Return the (x, y) coordinate for the center point of the cell that contains the specified text.  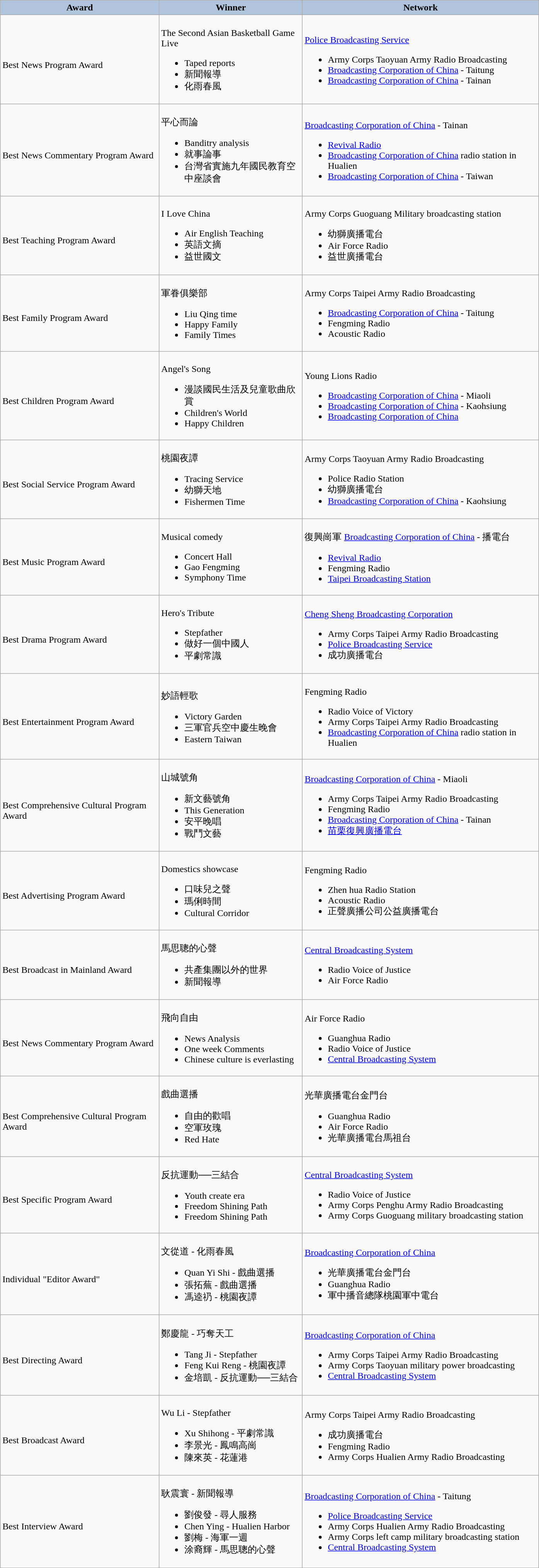
Best Teaching Program Award (80, 236)
Hero's TributeStepfather做好一個中國人平劇常識 (231, 634)
飛向自由News AnalysisOne week CommentsChinese culture is everlasting (231, 1038)
復興崗軍 Broadcasting Corporation of China - 播電台Revival RadioFengming RadioTaipei Broadcasting Station (420, 557)
Fengming RadioRadio Voice of VictoryArmy Corps Taipei Army Radio BroadcastingBroadcasting Corporation of China radio station in Hualien (420, 716)
Cheng Sheng Broadcasting CorporationArmy Corps Taipei Army Radio BroadcastingPolice Broadcasting Service成功廣播電台 (420, 634)
Central Broadcasting SystemRadio Voice of JusticeArmy Corps Penghu Army Radio BroadcastingArmy Corps Guoguang military broadcasting station (420, 1195)
Central Broadcasting SystemRadio Voice of JusticeAir Force Radio (420, 965)
Best Interview Award (80, 1522)
Wu Li - StepfatherXu Shihong - 平劇常識李景光 - 鳳鳴高崗陳來英 - 花蓮港 (231, 1435)
Best Entertainment Program Award (80, 716)
反抗運動──三結合Youth create eraFreedom Shining PathFreedom Shining Path (231, 1195)
平心而論Banditry analysis就事論事台灣省實施九年國民教育空中座談會 (231, 150)
鄭慶龍 - 巧奪天工Tang Ji - StepfatherFeng Kui Reng - 桃園夜譚金培凱 - 反抗運動──三結合 (231, 1355)
The Second Asian Basketball Game LiveTaped reports新聞報導化雨春風 (231, 59)
Best Family Program Award (80, 313)
Award (80, 8)
Army Corps Taipei Army Radio BroadcastingBroadcasting Corporation of China - TaitungFengming RadioAcoustic Radio (420, 313)
妙語輕歌Victory Garden三軍官兵空中慶生晚會Eastern Taiwan (231, 716)
Winner (231, 8)
I Love ChinaAir English Teaching英語文摘益世國文 (231, 236)
軍眷俱樂部Liu Qing timeHappy FamilyFamily Times (231, 313)
Network (420, 8)
Best Advertising Program Award (80, 891)
Fengming RadioZhen hua Radio StationAcoustic Radio正聲廣播公司公益廣播電台 (420, 891)
馬思聰的心聲共產集團以外的世界新聞報導 (231, 965)
耿震寰 - 新聞報導劉俊發 - 尋人服務Chen Ying - Hualien Harbor劉梅 - 海軍一週涂裔輝 - 馬思聰的心聲 (231, 1522)
戲曲選播自由的歡唱空軍玫瑰Red Hate (231, 1117)
Broadcasting Corporation of China光華廣播電台金門台Guanghua Radio軍中播音總隊桃園軍中電台 (420, 1274)
Best Children Program Award (80, 396)
Individual "Editor Award" (80, 1274)
Broadcasting Corporation of ChinaArmy Corps Taipei Army Radio BroadcastingArmy Corps Taoyuan military power broadcastingCentral Broadcasting System (420, 1355)
Best Broadcast in Mainland Award (80, 965)
Domestics showcase口味兒之聲瑪俐時間Cultural Corridor (231, 891)
Best Drama Program Award (80, 634)
Best Music Program Award (80, 557)
Best Social Service Program Award (80, 480)
Best Specific Program Award (80, 1195)
Army Corps Taipei Army Radio Broadcasting成功廣播電台Fengming RadioArmy Corps Hualien Army Radio Broadcasting (420, 1435)
Broadcasting Corporation of China - MiaoliArmy Corps Taipei Army Radio BroadcastingFengming RadioBroadcasting Corporation of China - Tainan苗栗復興廣播電台 (420, 805)
山城號角新文藝號角This Generation安平晚唱戰鬥文藝 (231, 805)
Young Lions RadioBroadcasting Corporation of China - MiaoliBroadcasting Corporation of China - KaohsiungBroadcasting Corporation of China (420, 396)
Best Directing Award (80, 1355)
Army Corps Taoyuan Army Radio BroadcastingPolice Radio Station幼獅廣播電台Broadcasting Corporation of China - Kaohsiung (420, 480)
光華廣播電台金門台Guanghua RadioAir Force Radio光華廣播電台馬祖台 (420, 1117)
Angel's Song漫談國民生活及兒童歌曲欣賞Children's WorldHappy Children (231, 396)
桃園夜譚Tracing Service幼獅天地Fishermen Time (231, 480)
Musical comedyConcert HallGao FengmingSymphony Time (231, 557)
Best News Program Award (80, 59)
Best Broadcast Award (80, 1435)
Air Force RadioGuanghua RadioRadio Voice of JusticeCentral Broadcasting System (420, 1038)
文從道 - 化雨春風Quan Yi Shi - 戲曲選播張拓蕪 - 戲曲選播馮逵礽 - 桃園夜譚 (231, 1274)
Army Corps Guoguang Military broadcasting station幼獅廣播電台Air Force Radio益世廣播電台 (420, 236)
